Identify which cell holds the provided text, then report its (X, Y) central coordinate. 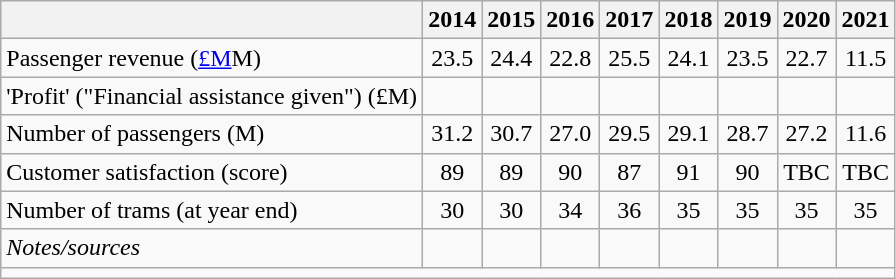
11.5 (866, 58)
91 (688, 172)
Number of passengers (M) (212, 134)
Notes/sources (212, 248)
34 (570, 210)
2021 (866, 20)
27.2 (806, 134)
27.0 (570, 134)
2015 (512, 20)
2019 (748, 20)
29.1 (688, 134)
22.7 (806, 58)
28.7 (748, 134)
Number of trams (at year end) (212, 210)
22.8 (570, 58)
2014 (452, 20)
2020 (806, 20)
36 (630, 210)
87 (630, 172)
2018 (688, 20)
29.5 (630, 134)
'Profit' ("Financial assistance given") (£M) (212, 96)
Passenger revenue (£MM) (212, 58)
25.5 (630, 58)
2016 (570, 20)
2017 (630, 20)
24.1 (688, 58)
24.4 (512, 58)
Customer satisfaction (score) (212, 172)
11.6 (866, 134)
30.7 (512, 134)
31.2 (452, 134)
